Search for the cell housing the specified text and yield its [X, Y] center coordinate. 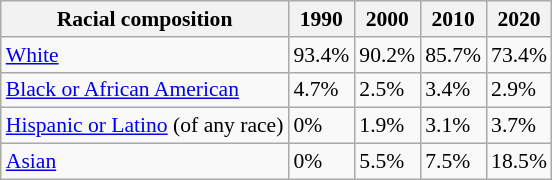
1.9% [387, 126]
93.4% [321, 55]
3.7% [519, 126]
2020 [519, 19]
4.7% [321, 90]
3.4% [453, 90]
2.9% [519, 90]
2.5% [387, 90]
Asian [145, 162]
5.5% [387, 162]
3.1% [453, 126]
Racial composition [145, 19]
2000 [387, 19]
Black or African American [145, 90]
1990 [321, 19]
2010 [453, 19]
White [145, 55]
85.7% [453, 55]
18.5% [519, 162]
73.4% [519, 55]
90.2% [387, 55]
Hispanic or Latino (of any race) [145, 126]
7.5% [453, 162]
